Return [X, Y] of the center of cell containing provided text 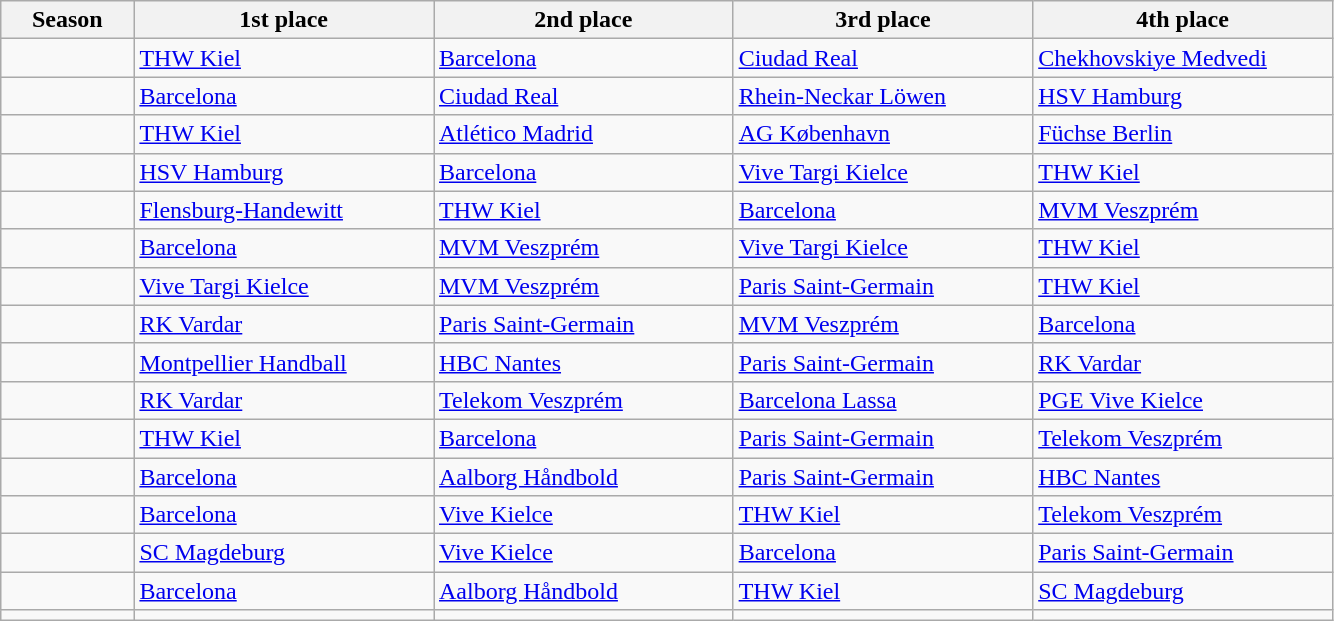
Season [68, 20]
Rhein-Neckar Löwen [883, 96]
1st place [284, 20]
AG København [883, 134]
Füchse Berlin [1183, 134]
Montpellier Handball [284, 362]
Flensburg-Handewitt [284, 210]
2nd place [584, 20]
PGE Vive Kielce [1183, 400]
Chekhovskiye Medvedi [1183, 58]
Atlético Madrid [584, 134]
3rd place [883, 20]
Barcelona Lassa [883, 400]
4th place [1183, 20]
